Capture the cell that displays the provided text and extract its [x, y] central coordinate. 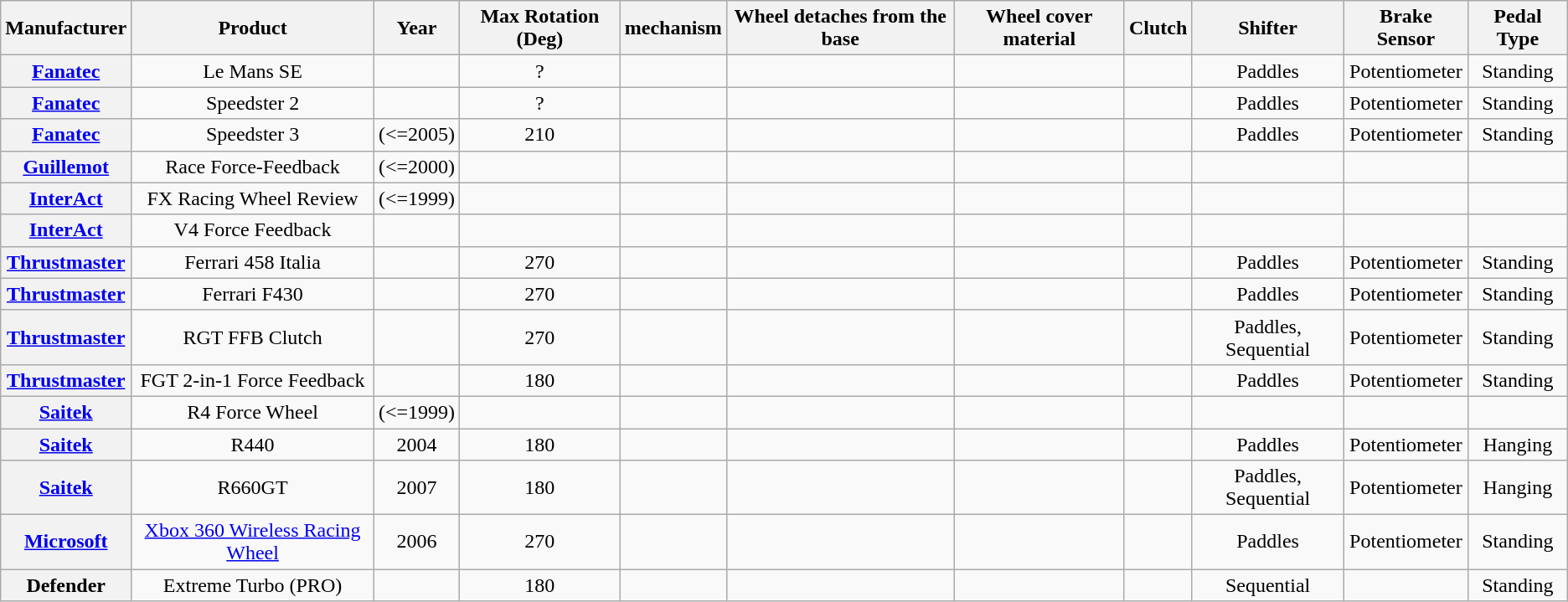
2004 [416, 445]
Wheel detaches from the base [840, 28]
(<=2005) [416, 135]
2006 [416, 543]
V4 Force Feedback [253, 230]
R660GT [253, 487]
2007 [416, 487]
Race Force-Feedback [253, 167]
210 [540, 135]
Le Mans SE [253, 71]
Brake Sensor [1406, 28]
Speedster 2 [253, 103]
Max Rotation (Deg) [540, 28]
Speedster 3 [253, 135]
FX Racing Wheel Review [253, 198]
Xbox 360 Wireless Racing Wheel [253, 543]
Ferrari F430 [253, 294]
FGT 2-in-1 Force Feedback [253, 380]
Clutch [1158, 28]
Sequential [1268, 585]
Year [416, 28]
Microsoft [66, 543]
Manufacturer [66, 28]
(<=2000) [416, 167]
RGT FFB Clutch [253, 337]
R4 Force Wheel [253, 412]
Shifter [1268, 28]
mechanism [673, 28]
Defender [66, 585]
Pedal Type [1518, 28]
Product [253, 28]
Wheel cover material [1039, 28]
Ferrari 458 Italia [253, 262]
Guillemot [66, 167]
Extreme Turbo (PRO) [253, 585]
R440 [253, 445]
